For the text-containing cell, return its midpoint in [x, y] coordinate format. 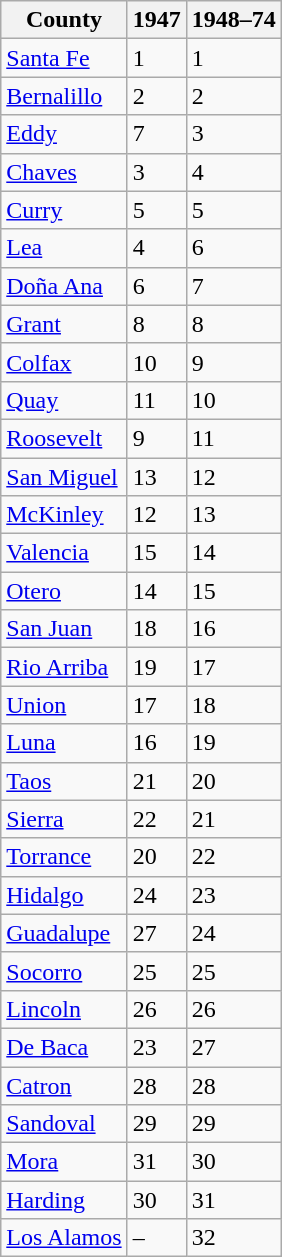
Grant [64, 324]
San Miguel [64, 477]
Union [64, 705]
Santa Fe [64, 58]
Bernalillo [64, 96]
Lea [64, 248]
San Juan [64, 629]
Quay [64, 400]
1947 [156, 20]
Roosevelt [64, 438]
32 [234, 1238]
County [64, 20]
Lincoln [64, 1009]
Luna [64, 743]
Torrance [64, 857]
Sandoval [64, 1124]
Catron [64, 1085]
Colfax [64, 362]
McKinley [64, 515]
De Baca [64, 1047]
1948–74 [234, 20]
Mora [64, 1162]
Hidalgo [64, 895]
Rio Arriba [64, 667]
Taos [64, 781]
Curry [64, 210]
Harding [64, 1200]
Doña Ana [64, 286]
Sierra [64, 819]
Guadalupe [64, 933]
Valencia [64, 553]
– [156, 1238]
Eddy [64, 134]
Chaves [64, 172]
Otero [64, 591]
Socorro [64, 971]
Los Alamos [64, 1238]
